Scan for the cell matching the given text and deliver its [x, y] coordinate at center. 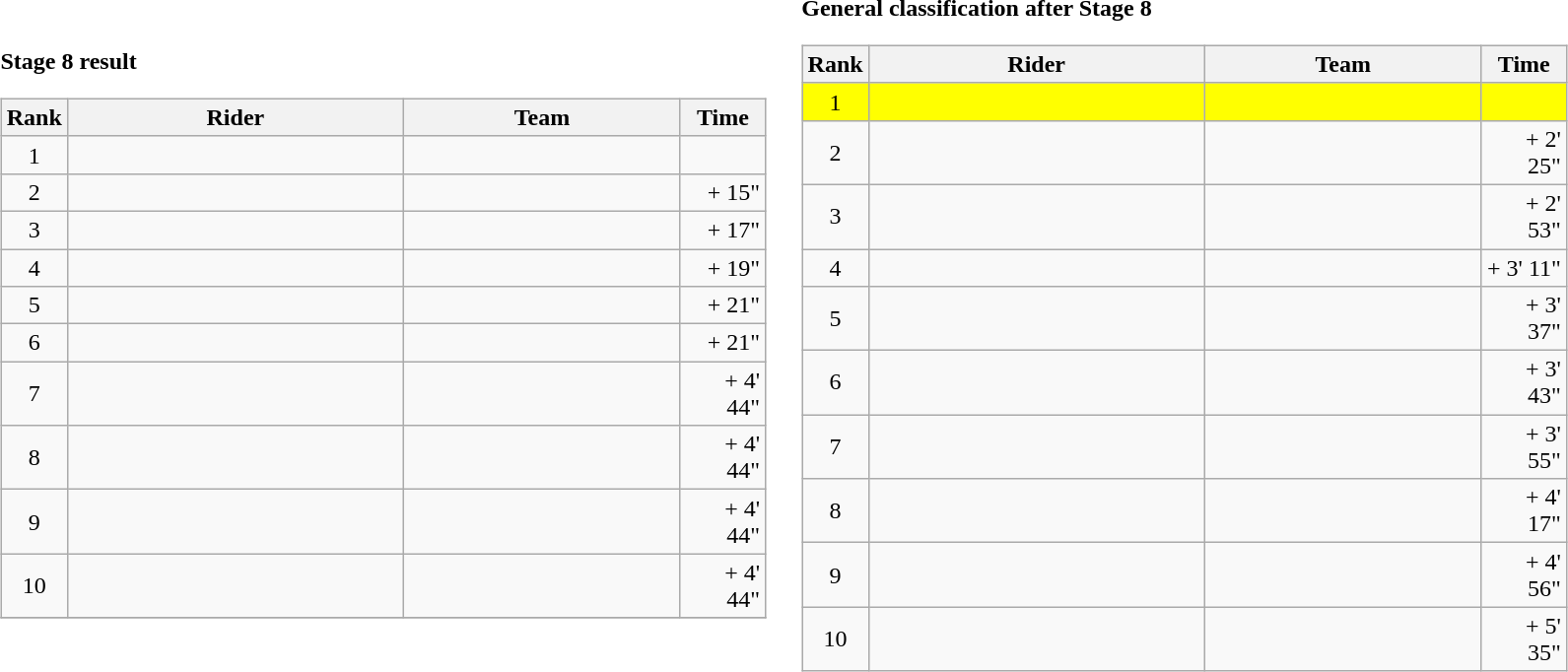
+ 19" [722, 267]
+ 15" [722, 192]
+ 3' 11" [1524, 267]
+ 3' 55" [1524, 447]
+ 3' 37" [1524, 319]
+ 17" [722, 230]
+ 2' 53" [1524, 217]
+ 5' 35" [1524, 638]
+ 4' 17" [1524, 510]
+ 2' 25" [1524, 152]
+ 4' 56" [1524, 575]
+ 3' 43" [1524, 382]
